Output the [X, Y] coordinate of the center of the cell containing the given text.  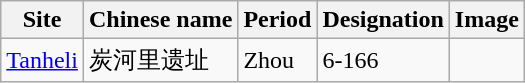
Tanheli [42, 60]
Site [42, 20]
Image [486, 20]
Chinese name [160, 20]
Period [278, 20]
6-166 [383, 60]
Designation [383, 20]
炭河里遗址 [160, 60]
Zhou [278, 60]
